Identify which cell holds the provided text, then report its (x, y) central coordinate. 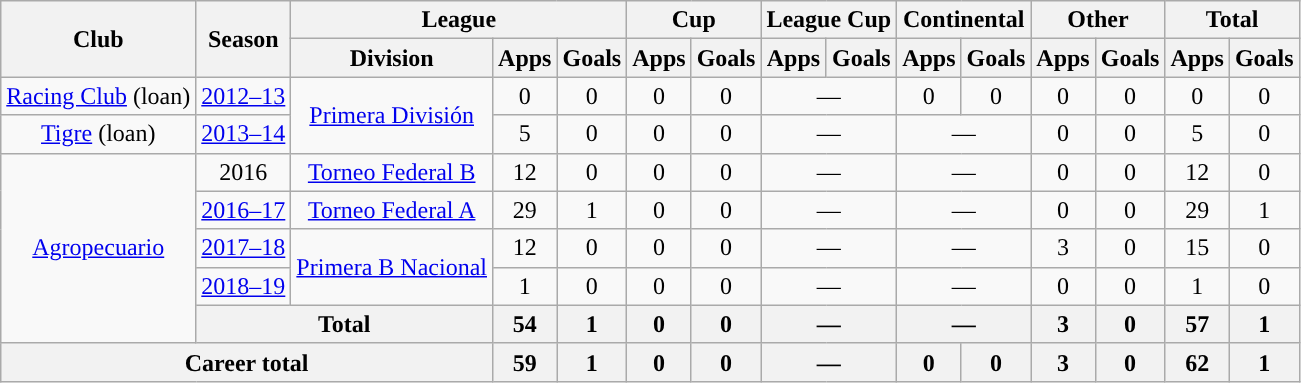
59 (525, 362)
Primera B Nacional (392, 267)
2016–17 (244, 210)
Cup (694, 20)
Club (98, 39)
Continental (964, 20)
Torneo Federal B (392, 172)
Season (244, 39)
Other (1098, 20)
2012–13 (244, 96)
Agropecuario (98, 248)
Career total (247, 362)
2016 (244, 172)
Division (392, 58)
15 (1197, 248)
54 (525, 324)
57 (1197, 324)
League Cup (829, 20)
2018–19 (244, 286)
62 (1197, 362)
2017–18 (244, 248)
Torneo Federal A (392, 210)
2013–14 (244, 134)
Tigre (loan) (98, 134)
Racing Club (loan) (98, 96)
Primera División (392, 115)
League (459, 20)
